Extract the [X, Y] coordinate from the center of the cell holding the provided text.  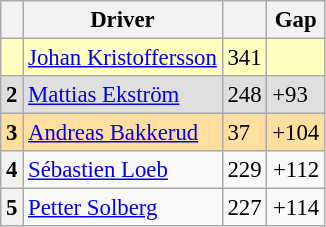
4 [12, 170]
Andreas Bakkerud [122, 133]
227 [244, 208]
+112 [296, 170]
Johan Kristoffersson [122, 58]
+104 [296, 133]
Driver [122, 20]
+93 [296, 95]
248 [244, 95]
341 [244, 58]
3 [12, 133]
5 [12, 208]
37 [244, 133]
Mattias Ekström [122, 95]
Petter Solberg [122, 208]
Sébastien Loeb [122, 170]
Gap [296, 20]
2 [12, 95]
+114 [296, 208]
229 [244, 170]
